Pinpoint the cell where the given text exists, returning its (X, Y) midpoint coordinate. 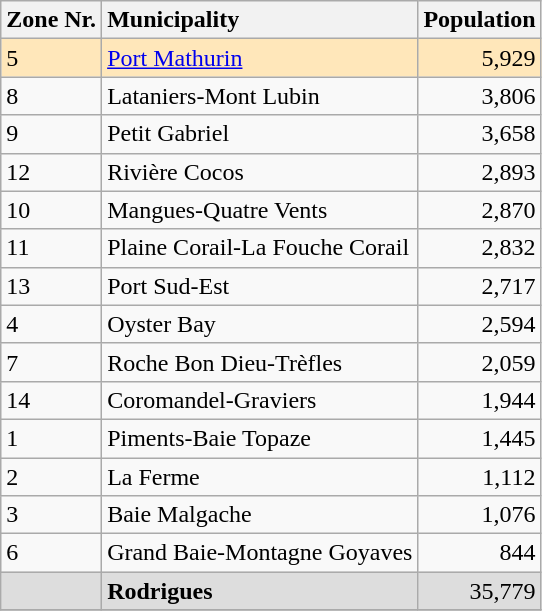
Plaine Corail-La Fouche Corail (260, 248)
Rivière Cocos (260, 172)
Grand Baie-Montagne Goyaves (260, 553)
2,717 (480, 286)
Mangues-Quatre Vents (260, 210)
2,594 (480, 324)
La Ferme (260, 477)
6 (52, 553)
3,806 (480, 96)
14 (52, 400)
Rodrigues (260, 591)
Piments-Baie Topaze (260, 438)
Lataniers-Mont Lubin (260, 96)
4 (52, 324)
1,944 (480, 400)
Municipality (260, 20)
1,445 (480, 438)
1,112 (480, 477)
5 (52, 58)
13 (52, 286)
Oyster Bay (260, 324)
12 (52, 172)
Zone Nr. (52, 20)
35,779 (480, 591)
Coromandel-Graviers (260, 400)
11 (52, 248)
Port Sud-Est (260, 286)
Port Mathurin (260, 58)
2,893 (480, 172)
2 (52, 477)
3 (52, 515)
Population (480, 20)
Roche Bon Dieu-Trèfles (260, 362)
1 (52, 438)
2,870 (480, 210)
7 (52, 362)
9 (52, 134)
Baie Malgache (260, 515)
10 (52, 210)
2,059 (480, 362)
5,929 (480, 58)
8 (52, 96)
Petit Gabriel (260, 134)
1,076 (480, 515)
3,658 (480, 134)
844 (480, 553)
2,832 (480, 248)
